Return the [x, y] coordinate for the center point of the cell that contains the specified text.  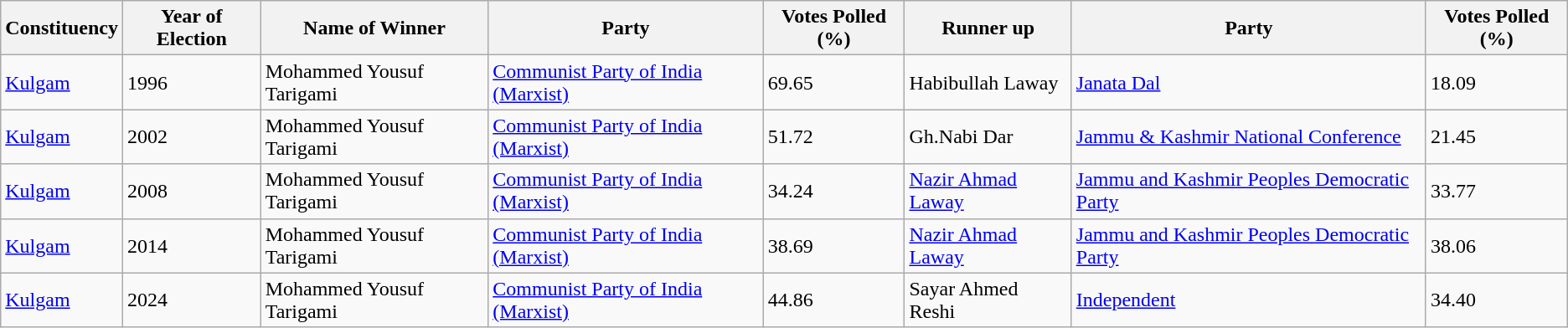
38.06 [1496, 246]
Sayar Ahmed Reshi [988, 300]
Gh.Nabi Dar [988, 137]
2002 [191, 137]
Name of Winner [374, 28]
44.86 [834, 300]
18.09 [1496, 82]
21.45 [1496, 137]
Habibullah Laway [988, 82]
Jammu & Kashmir National Conference [1248, 137]
2024 [191, 300]
51.72 [834, 137]
Constituency [62, 28]
Year of Election [191, 28]
33.77 [1496, 191]
Independent [1248, 300]
2014 [191, 246]
Runner up [988, 28]
34.24 [834, 191]
2008 [191, 191]
Janata Dal [1248, 82]
69.65 [834, 82]
1996 [191, 82]
34.40 [1496, 300]
38.69 [834, 246]
